From the cell containing the given text, extract its center point as [X, Y] coordinate. 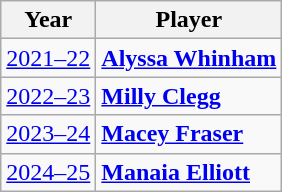
2024–25 [48, 172]
Alyssa Whinham [189, 58]
2023–24 [48, 134]
Year [48, 20]
2021–22 [48, 58]
Manaia Elliott [189, 172]
Macey Fraser [189, 134]
Player [189, 20]
Milly Clegg [189, 96]
2022–23 [48, 96]
